Pinpoint the cell where the given text exists, returning its (x, y) midpoint coordinate. 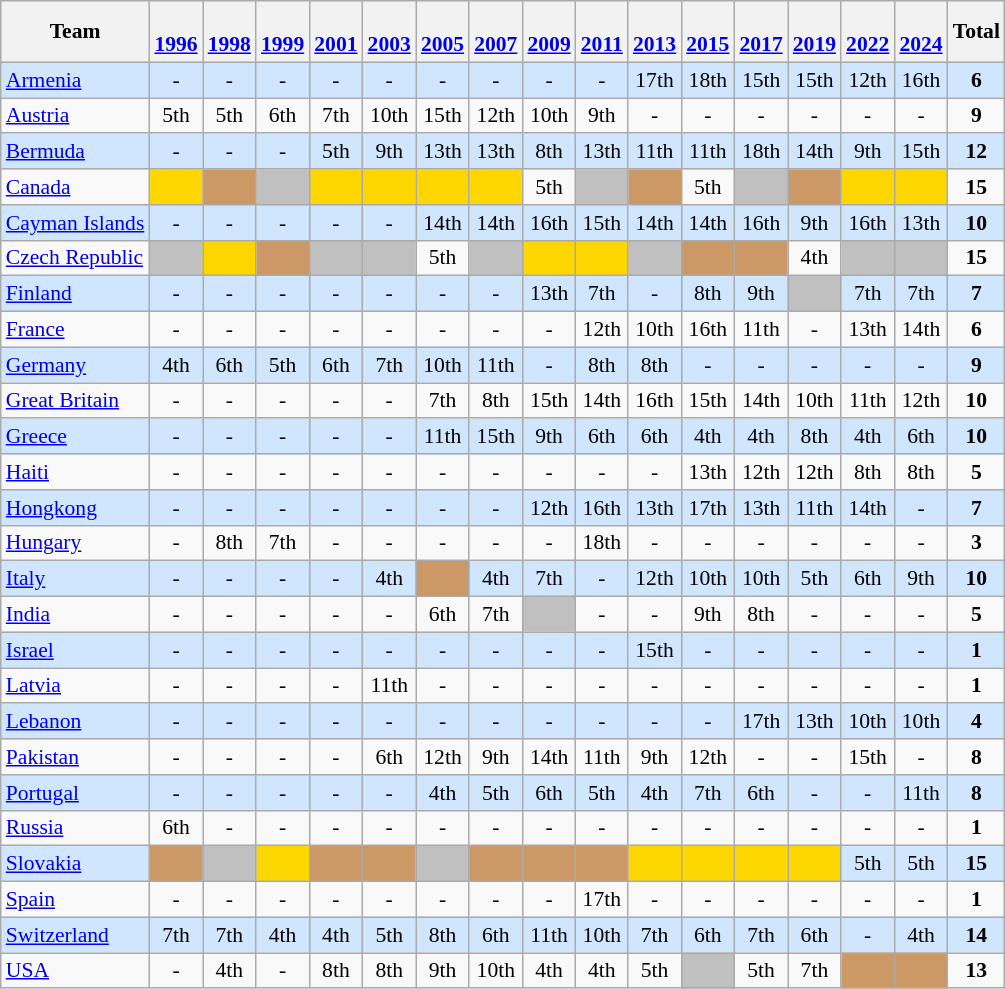
14 (976, 935)
Total (976, 32)
1999 (282, 32)
Finland (76, 294)
Hungary (76, 543)
Pakistan (76, 757)
2024 (920, 32)
1996 (176, 32)
Haiti (76, 472)
Slovakia (76, 864)
Canada (76, 187)
Greece (76, 437)
2017 (760, 32)
Spain (76, 900)
2009 (548, 32)
Switzerland (76, 935)
2022 (868, 32)
1998 (230, 32)
2003 (390, 32)
2001 (336, 32)
2007 (496, 32)
Bermuda (76, 152)
2015 (708, 32)
2011 (602, 32)
Armenia (76, 80)
India (76, 615)
Cayman Islands (76, 223)
Lebanon (76, 722)
Latvia (76, 686)
2005 (442, 32)
Russia (76, 828)
France (76, 330)
Israel (76, 650)
12 (976, 152)
Team (76, 32)
Czech Republic (76, 258)
Portugal (76, 793)
Hongkong (76, 508)
3 (976, 543)
Germany (76, 365)
Austria (76, 116)
4 (976, 722)
13 (976, 971)
Italy (76, 579)
2019 (814, 32)
USA (76, 971)
Great Britain (76, 401)
2013 (654, 32)
